Return (x, y) of the center of cell containing provided text 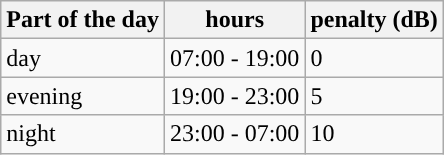
10 (374, 134)
evening (83, 96)
penalty (dB) (374, 20)
23:00 - 07:00 (234, 134)
hours (234, 20)
night (83, 134)
07:00 - 19:00 (234, 58)
Part of the day (83, 20)
19:00 - 23:00 (234, 96)
day (83, 58)
5 (374, 96)
0 (374, 58)
